Detect which cell encompasses the target text, then output its [X, Y] center coordinate. 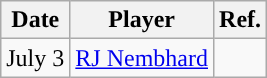
RJ Nembhard [142, 58]
Date [36, 20]
Ref. [240, 20]
Player [142, 20]
July 3 [36, 58]
